Locate the cell with the specified text and output its (X, Y) center coordinate. 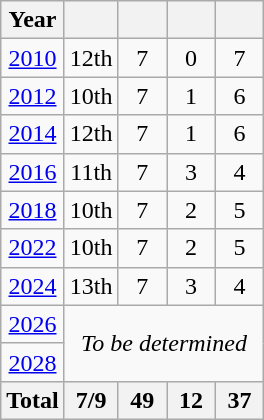
11th (91, 172)
13th (91, 286)
2016 (33, 172)
2018 (33, 210)
To be determined (164, 343)
2022 (33, 248)
2024 (33, 286)
Year (33, 20)
37 (240, 400)
2010 (33, 58)
0 (192, 58)
2012 (33, 96)
7/9 (91, 400)
2026 (33, 324)
2014 (33, 134)
12 (192, 400)
2028 (33, 362)
49 (142, 400)
Total (33, 400)
